Output the [X, Y] coordinate of the center of the cell containing the given text.  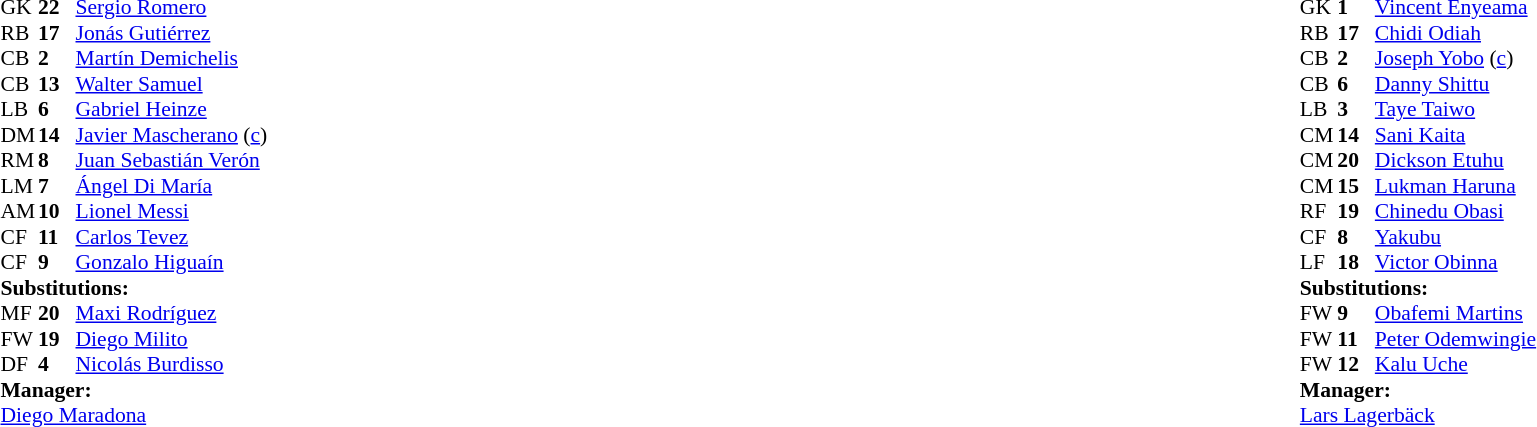
LF [1319, 263]
MF [19, 313]
DM [19, 135]
Joseph Yobo (c) [1456, 59]
RF [1319, 211]
Obafemi Martins [1456, 313]
Ángel Di María [172, 186]
7 [57, 186]
Lionel Messi [172, 211]
15 [1356, 186]
10 [57, 211]
DF [19, 365]
Lukman Haruna [1456, 186]
13 [57, 84]
12 [1356, 365]
4 [57, 365]
Juan Sebastián Verón [172, 161]
Chinedu Obasi [1456, 211]
Peter Odemwingie [1456, 339]
Sani Kaita [1456, 135]
Jonás Gutiérrez [172, 33]
Dickson Etuhu [1456, 161]
Martín Demichelis [172, 59]
AM [19, 211]
Danny Shittu [1456, 84]
Walter Samuel [172, 84]
Maxi Rodríguez [172, 313]
LM [19, 186]
18 [1356, 263]
Taye Taiwo [1456, 109]
Gonzalo Higuaín [172, 263]
Nicolás Burdisso [172, 365]
Kalu Uche [1456, 365]
Carlos Tevez [172, 237]
Victor Obinna [1456, 263]
Diego Milito [172, 339]
3 [1356, 109]
Chidi Odiah [1456, 33]
RM [19, 161]
Gabriel Heinze [172, 109]
Javier Mascherano (c) [172, 135]
Yakubu [1456, 237]
